Identify which cell holds the provided text, then report its [X, Y] central coordinate. 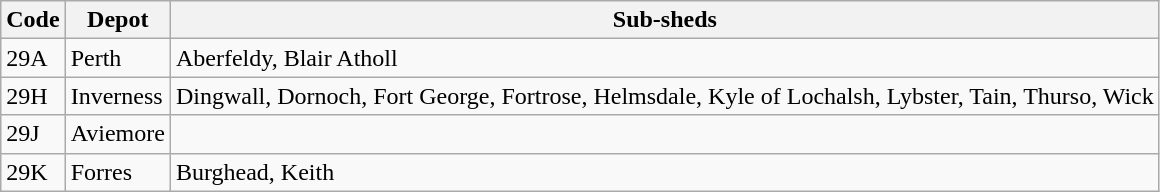
Aviemore [118, 134]
29H [33, 96]
Dingwall, Dornoch, Fort George, Fortrose, Helmsdale, Kyle of Lochalsh, Lybster, Tain, Thurso, Wick [664, 96]
Depot [118, 20]
29A [33, 58]
Burghead, Keith [664, 172]
Aberfeldy, Blair Atholl [664, 58]
29K [33, 172]
Forres [118, 172]
Inverness [118, 96]
Sub-sheds [664, 20]
Code [33, 20]
Perth [118, 58]
29J [33, 134]
